Scan for the cell matching the given text and deliver its (X, Y) coordinate at center. 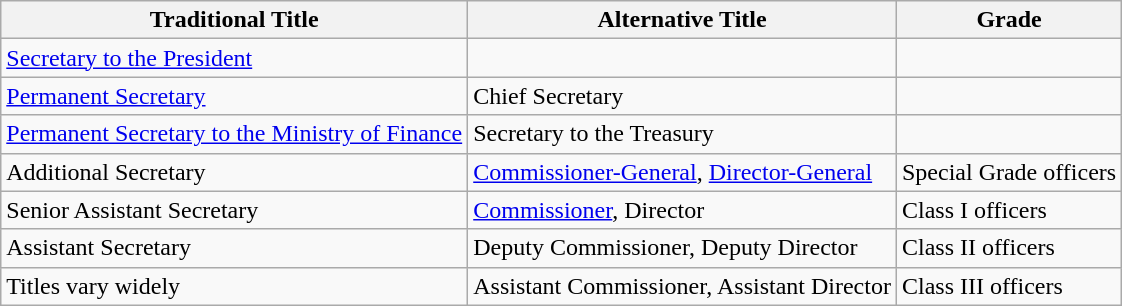
Traditional Title (234, 20)
Additional Secretary (234, 172)
Class I officers (1008, 210)
Chief Secretary (682, 96)
Alternative Title (682, 20)
Commissioner, Director (682, 210)
Grade (1008, 20)
Deputy Commissioner, Deputy Director (682, 248)
Senior Assistant Secretary (234, 210)
Commissioner-General, Director-General (682, 172)
Class II officers (1008, 248)
Permanent Secretary (234, 96)
Assistant Secretary (234, 248)
Secretary to the Treasury (682, 134)
Permanent Secretary to the Ministry of Finance (234, 134)
Titles vary widely (234, 286)
Special Grade officers (1008, 172)
Class III officers (1008, 286)
Assistant Commissioner, Assistant Director (682, 286)
Secretary to the President (234, 58)
